Extract the [x, y] coordinate from the center of the cell holding the provided text.  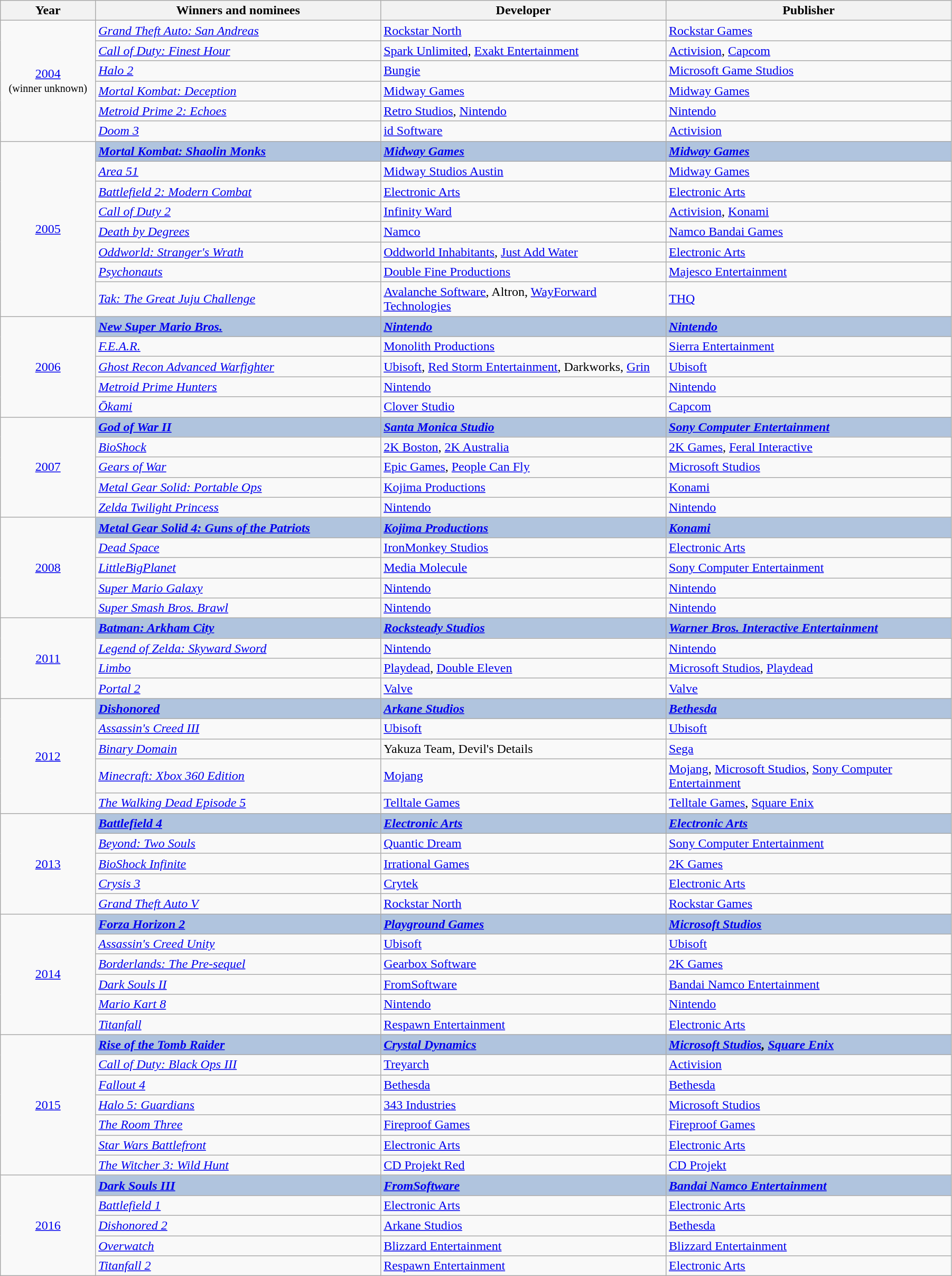
Year [48, 11]
Oddworld Inhabitants, Just Add Water [524, 252]
2004 (winner unknown) [48, 81]
Assassin's Creed Unity [238, 944]
The Walking Dead Episode 5 [238, 803]
Telltale Games [524, 803]
Activision, Capcom [809, 51]
Crystal Dynamics [524, 1045]
Crytek [524, 883]
Doom 3 [238, 131]
Majesco Entertainment [809, 272]
Dishonored 2 [238, 1225]
Namco Bandai Games [809, 231]
Call of Duty 2 [238, 211]
Halo 5: Guardians [238, 1105]
Dead Space [238, 547]
Infinity Ward [524, 211]
2K Games, Feral Interactive [809, 447]
Metroid Prime Hunters [238, 387]
Avalanche Software, Altron, WayForward Technologies [524, 299]
2008 [48, 567]
Mojang, Microsoft Studios, Sony Computer Entertainment [809, 776]
Capcom [809, 407]
Telltale Games, Square Enix [809, 803]
Activision, Konami [809, 211]
Yakuza Team, Devil's Details [524, 749]
Legend of Zelda: Skyward Sword [238, 648]
Microsoft Studios, Playdead [809, 668]
Epic Games, People Can Fly [524, 467]
Titanfall 2 [238, 1266]
Metal Gear Solid: Portable Ops [238, 487]
Mojang [524, 776]
Metal Gear Solid 4: Guns of the Patriots [238, 527]
Limbo [238, 668]
Ubisoft, Red Storm Entertainment, Darkworks, Grin [524, 367]
id Software [524, 131]
CD Projekt [809, 1165]
Portal 2 [238, 688]
Bungie [524, 71]
BioShock Infinite [238, 863]
Dark Souls III [238, 1185]
Santa Monica Studio [524, 427]
Microsoft Game Studios [809, 71]
Winners and nominees [238, 11]
Forza Horizon 2 [238, 924]
2012 [48, 756]
2007 [48, 467]
2006 [48, 367]
Monolith Productions [524, 347]
Call of Duty: Finest Hour [238, 51]
Mortal Kombat: Deception [238, 91]
2K Boston, 2K Australia [524, 447]
Grand Theft Auto V [238, 904]
Dark Souls II [238, 984]
Publisher [809, 11]
Fallout 4 [238, 1085]
BioShock [238, 447]
The Witcher 3: Wild Hunt [238, 1165]
Minecraft: Xbox 360 Edition [238, 776]
Warner Bros. Interactive Entertainment [809, 628]
F.E.A.R. [238, 347]
Mortal Kombat: Shaolin Monks [238, 151]
Oddworld: Stranger's Wrath [238, 252]
Super Mario Galaxy [238, 588]
Beyond: Two Souls [238, 843]
Namco [524, 231]
Battlefield 4 [238, 823]
Microsoft Studios, Square Enix [809, 1045]
Battlefield 2: Modern Combat [238, 191]
Grand Theft Auto: San Andreas [238, 31]
2014 [48, 974]
New Super Mario Bros. [238, 327]
Spark Unlimited, Exakt Entertainment [524, 51]
Borderlands: The Pre-sequel [238, 964]
Gearbox Software [524, 964]
Overwatch [238, 1245]
Sega [809, 749]
Ghost Recon Advanced Warfighter [238, 367]
Crysis 3 [238, 883]
Rise of the Tomb Raider [238, 1045]
Battlefield 1 [238, 1205]
343 Industries [524, 1105]
Treyarch [524, 1065]
2013 [48, 863]
Irrational Games [524, 863]
Developer [524, 11]
Sierra Entertainment [809, 347]
2016 [48, 1225]
Star Wars Battlefront [238, 1145]
Gears of War [238, 467]
Mario Kart 8 [238, 1004]
Titanfall [238, 1024]
2005 [48, 229]
Death by Degrees [238, 231]
Playdead, Double Eleven [524, 668]
Metroid Prime 2: Echoes [238, 111]
Batman: Arkham City [238, 628]
Halo 2 [238, 71]
Area 51 [238, 171]
Ōkami [238, 407]
Call of Duty: Black Ops III [238, 1065]
LittleBigPlanet [238, 567]
Assassin's Creed III [238, 729]
2011 [48, 658]
Playground Games [524, 924]
The Room Three [238, 1125]
God of War II [238, 427]
Midway Studios Austin [524, 171]
Binary Domain [238, 749]
Tak: The Great Juju Challenge [238, 299]
Quantic Dream [524, 843]
Double Fine Productions [524, 272]
Clover Studio [524, 407]
Retro Studios, Nintendo [524, 111]
Media Molecule [524, 567]
IronMonkey Studios [524, 547]
Zelda Twilight Princess [238, 507]
THQ [809, 299]
Psychonauts [238, 272]
Super Smash Bros. Brawl [238, 608]
Rocksteady Studios [524, 628]
2015 [48, 1105]
Dishonored [238, 709]
CD Projekt Red [524, 1165]
